Detect which cell encompasses the target text, then output its (x, y) center coordinate. 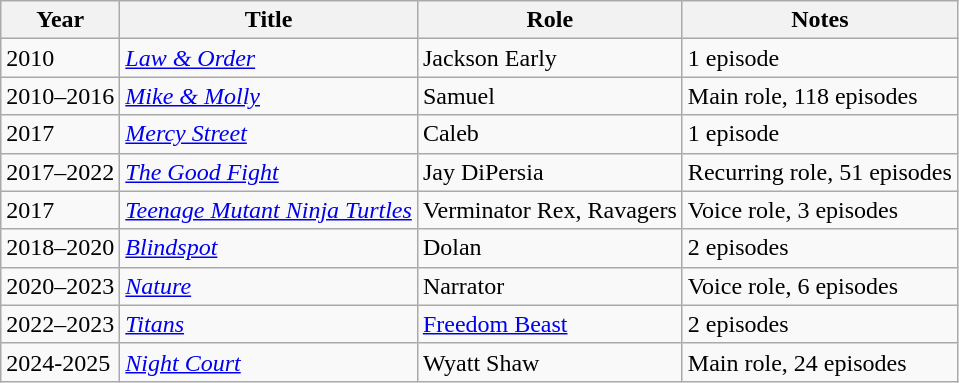
Narrator (550, 286)
Night Court (269, 362)
Dolan (550, 248)
The Good Fight (269, 172)
Caleb (550, 134)
Mercy Street (269, 134)
Jay DiPersia (550, 172)
Law & Order (269, 58)
Recurring role, 51 episodes (820, 172)
2022–2023 (60, 324)
Voice role, 3 episodes (820, 210)
Blindspot (269, 248)
Main role, 118 episodes (820, 96)
Title (269, 20)
2024-2025 (60, 362)
Role (550, 20)
Mike & Molly (269, 96)
Freedom Beast (550, 324)
Titans (269, 324)
2010 (60, 58)
Verminator Rex, Ravagers (550, 210)
Voice role, 6 episodes (820, 286)
Notes (820, 20)
Nature (269, 286)
Main role, 24 episodes (820, 362)
Samuel (550, 96)
Teenage Mutant Ninja Turtles (269, 210)
2010–2016 (60, 96)
Year (60, 20)
Wyatt Shaw (550, 362)
Jackson Early (550, 58)
2017–2022 (60, 172)
2020–2023 (60, 286)
2018–2020 (60, 248)
